Pinpoint the cell where the given text exists, returning its [X, Y] midpoint coordinate. 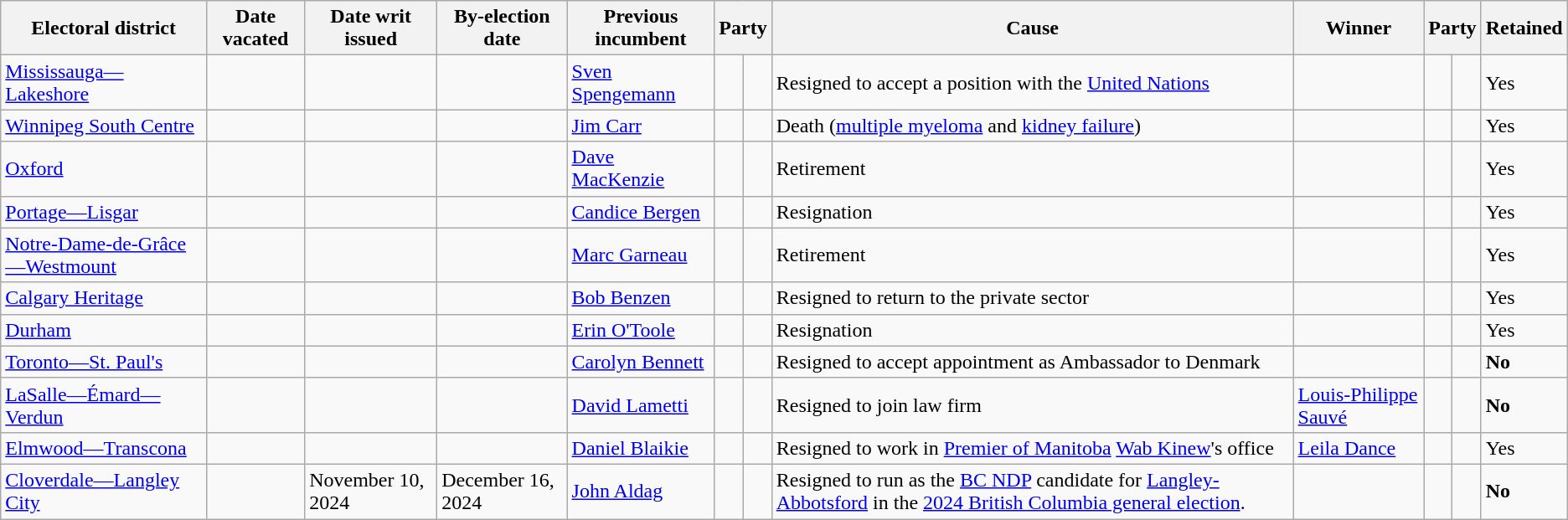
Retained [1524, 28]
Dave MacKenzie [641, 169]
Jim Carr [641, 126]
Resigned to join law firm [1032, 405]
Cause [1032, 28]
Candice Bergen [641, 212]
David Lametti [641, 405]
Winnipeg South Centre [104, 126]
Previous incumbent [641, 28]
Oxford [104, 169]
Mississauga—Lakeshore [104, 82]
Bob Benzen [641, 298]
Resigned to work in Premier of Manitoba Wab Kinew's office [1032, 448]
Portage—Lisgar [104, 212]
Death (multiple myeloma and kidney failure) [1032, 126]
LaSalle—Émard—Verdun [104, 405]
Daniel Blaikie [641, 448]
November 10, 2024 [371, 491]
By-election date [503, 28]
Elmwood—Transcona [104, 448]
Electoral district [104, 28]
Sven Spengemann [641, 82]
Resigned to return to the private sector [1032, 298]
Winner [1359, 28]
Leila Dance [1359, 448]
Date vacated [256, 28]
Durham [104, 330]
Resigned to run as the BC NDP candidate for Langley-Abbotsford in the 2024 British Columbia general election. [1032, 491]
Carolyn Bennett [641, 362]
December 16, 2024 [503, 491]
Cloverdale—Langley City [104, 491]
Toronto—St. Paul's [104, 362]
Resigned to accept appointment as Ambassador to Denmark [1032, 362]
John Aldag [641, 491]
Date writ issued [371, 28]
Marc Garneau [641, 255]
Louis-Philippe Sauvé [1359, 405]
Resigned to accept a position with the United Nations [1032, 82]
Erin O'Toole [641, 330]
Calgary Heritage [104, 298]
Notre-Dame-de-Grâce—Westmount [104, 255]
